Capture the cell that displays the provided text and extract its [X, Y] central coordinate. 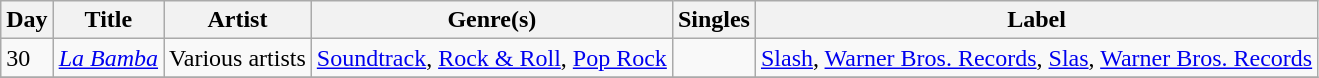
Singles [714, 20]
Day [27, 20]
Soundtrack, Rock & Roll, Pop Rock [492, 58]
Label [1036, 20]
La Bamba [108, 58]
Genre(s) [492, 20]
Artist [238, 20]
30 [27, 58]
Various artists [238, 58]
Title [108, 20]
Slash, Warner Bros. Records, Slas, Warner Bros. Records [1036, 58]
